Detect which cell encompasses the target text, then output its [x, y] center coordinate. 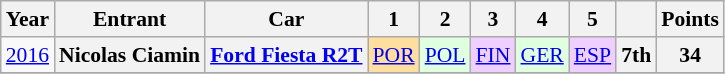
POL [446, 55]
Year [28, 19]
2016 [28, 55]
Nicolas Ciamin [130, 55]
Entrant [130, 19]
Ford Fiesta R2T [286, 55]
4 [542, 19]
FIN [494, 55]
ESP [592, 55]
Points [690, 19]
3 [494, 19]
5 [592, 19]
2 [446, 19]
34 [690, 55]
POR [394, 55]
GER [542, 55]
7th [636, 55]
Car [286, 19]
1 [394, 19]
